Detect which cell encompasses the target text, then output its [x, y] center coordinate. 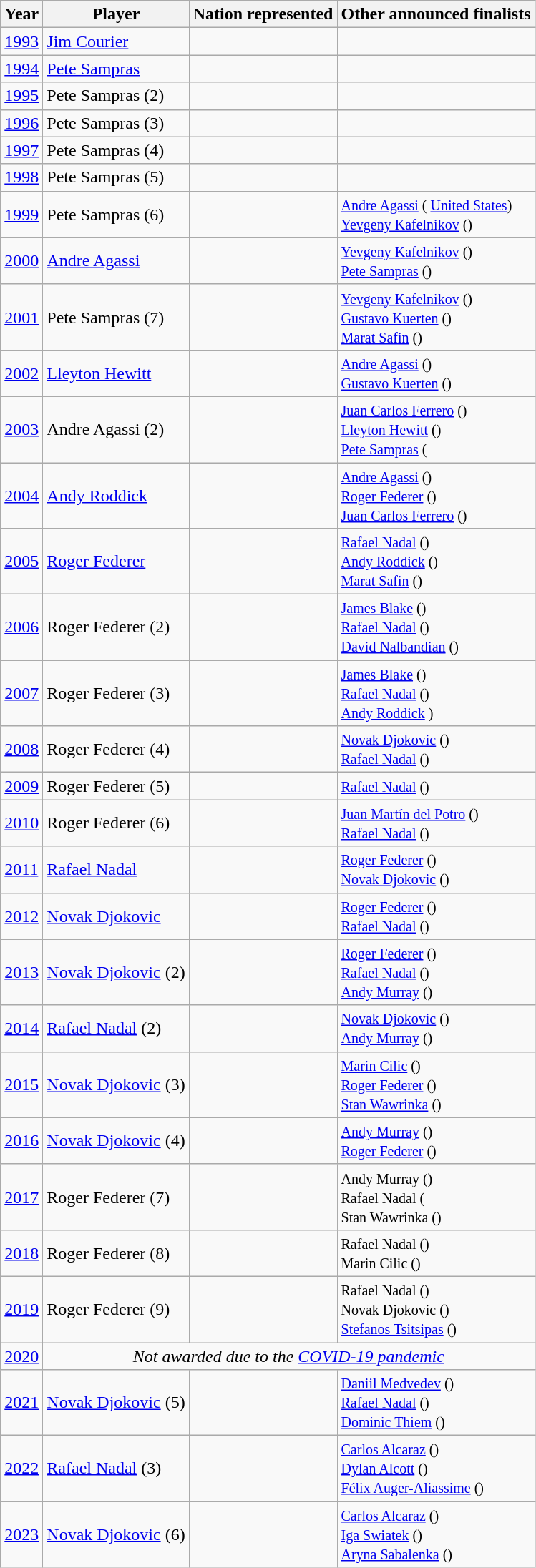
2010 [21, 823]
Pete Sampras [116, 69]
James Blake () Rafael Nadal () Andy Roddick ) [436, 693]
2002 [21, 373]
2015 [21, 1084]
Novak Djokovic () Rafael Nadal () [436, 750]
Andre Agassi ( United States) Yevgeny Kafelnikov () [436, 215]
Andre Agassi () Roger Federer () Juan Carlos Ferrero () [436, 495]
2016 [21, 1140]
2019 [21, 1309]
2008 [21, 750]
Andre Agassi () Gustavo Kuerten () [436, 373]
Nation represented [263, 14]
Pete Sampras (2) [116, 96]
2012 [21, 916]
Andy Roddick [116, 495]
Novak Djokovic (4) [116, 1140]
2020 [21, 1356]
Other announced finalists [436, 14]
Roger Federer () Novak Djokovic () [436, 870]
2014 [21, 1029]
1995 [21, 96]
Novak Djokovic (6) [116, 1534]
Novak Djokovic () Andy Murray () [436, 1029]
Year [21, 14]
1999 [21, 215]
1994 [21, 69]
Roger Federer (5) [116, 786]
James Blake () Rafael Nadal () David Nalbandian () [436, 627]
Andy Murray () Rafael Nadal ( Stan Wawrinka () [436, 1197]
2004 [21, 495]
Novak Djokovic [116, 916]
2009 [21, 786]
Rafael Nadal () [436, 786]
2001 [21, 317]
Marin Cilic () Roger Federer () Stan Wawrinka () [436, 1084]
Carlos Alcaraz () Dylan Alcott () Félix Auger-Aliassime () [436, 1469]
2005 [21, 562]
Roger Federer (4) [116, 750]
2011 [21, 870]
Carlos Alcaraz () Iga Swiatek () Aryna Sabalenka () [436, 1534]
Roger Federer (7) [116, 1197]
Yevgeny Kafelnikov () Pete Sampras () [436, 260]
2017 [21, 1197]
Roger Federer (6) [116, 823]
Pete Sampras (6) [116, 215]
Lleyton Hewitt [116, 373]
Roger Federer (3) [116, 693]
1996 [21, 123]
Andre Agassi [116, 260]
Rafael Nadal (3) [116, 1469]
Player [116, 14]
Daniil Medvedev () Rafael Nadal () Dominic Thiem () [436, 1403]
Juan Martín del Potro () Rafael Nadal () [436, 823]
Roger Federer () Rafael Nadal () [436, 916]
2021 [21, 1403]
Rafael Nadal () Andy Roddick () Marat Safin () [436, 562]
Pete Sampras (4) [116, 150]
Novak Djokovic (5) [116, 1403]
Novak Djokovic (2) [116, 972]
Pete Sampras (3) [116, 123]
Roger Federer (9) [116, 1309]
Rafael Nadal [116, 870]
Pete Sampras (5) [116, 177]
2006 [21, 627]
2023 [21, 1534]
Yevgeny Kafelnikov () Gustavo Kuerten () Marat Safin () [436, 317]
2013 [21, 972]
Jim Courier [116, 41]
Roger Federer () Rafael Nadal () Andy Murray () [436, 972]
Rafael Nadal () Marin Cilic () [436, 1253]
Roger Federer (8) [116, 1253]
2022 [21, 1469]
2000 [21, 260]
1998 [21, 177]
1993 [21, 41]
Not awarded due to the COVID-19 pandemic [289, 1356]
2007 [21, 693]
Novak Djokovic (3) [116, 1084]
2018 [21, 1253]
Rafael Nadal () Novak Djokovic () Stefanos Tsitsipas () [436, 1309]
Roger Federer (2) [116, 627]
Rafael Nadal (2) [116, 1029]
Juan Carlos Ferrero () Lleyton Hewitt () Pete Sampras ( [436, 429]
Pete Sampras (7) [116, 317]
Andre Agassi (2) [116, 429]
Andy Murray () Roger Federer () [436, 1140]
1997 [21, 150]
2003 [21, 429]
Roger Federer [116, 562]
